Pinpoint the cell where the given text exists, returning its [X, Y] midpoint coordinate. 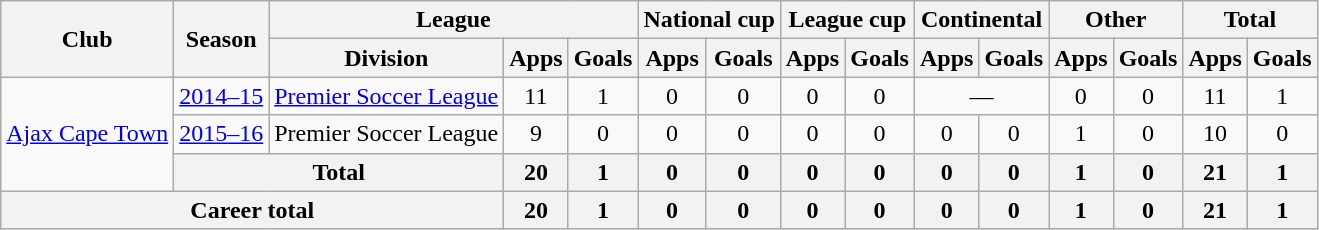
10 [1215, 134]
Club [88, 39]
— [981, 96]
Ajax Cape Town [88, 134]
Other [1116, 20]
League [454, 20]
2014–15 [222, 96]
2015–16 [222, 134]
Division [386, 58]
National cup [709, 20]
9 [536, 134]
League cup [847, 20]
Continental [981, 20]
Season [222, 39]
Career total [252, 210]
